Identify which cell holds the provided text, then report its (X, Y) central coordinate. 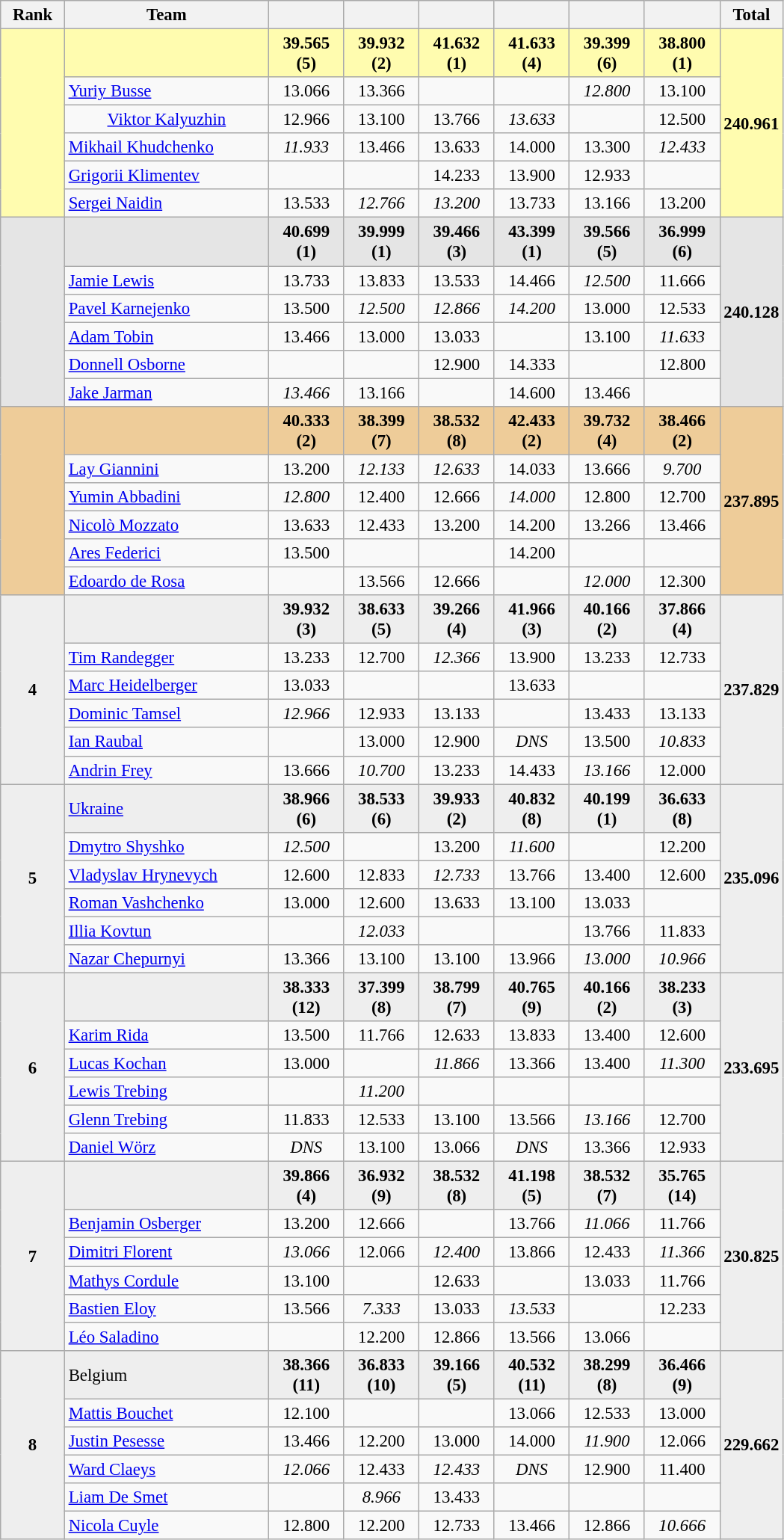
38.533 (6) (381, 809)
Donnell Osborne (166, 364)
12.033 (381, 931)
11.400 (682, 1469)
Glenn Trebing (166, 1120)
4 (33, 689)
240.961 (752, 124)
38.532 (7) (607, 1186)
39.999 (1) (381, 242)
Illia Kovtun (166, 931)
38.800 (1) (682, 54)
39.266 (4) (457, 619)
6 (33, 1068)
235.096 (752, 879)
Justin Pesesse (166, 1441)
36.633 (8) (682, 809)
35.765 (14) (682, 1186)
39.166 (5) (457, 1374)
Yumin Abbadini (166, 497)
Lay Giannini (166, 469)
37.866 (4) (682, 619)
36.999 (6) (682, 242)
Jake Jarman (166, 392)
40.765 (9) (532, 997)
Pavel Karnejenko (166, 308)
13.266 (607, 525)
11.200 (381, 1091)
Benjamin Osberger (166, 1224)
12.100 (306, 1413)
Nazar Chepurnyi (166, 959)
11.666 (682, 280)
11.633 (682, 336)
10.966 (682, 959)
12.833 (381, 875)
Dominic Tamsel (166, 714)
14.433 (532, 770)
43.399 (1) (532, 242)
Dimitri Florent (166, 1252)
40.832 (8) (532, 809)
11.066 (607, 1224)
39.399 (6) (607, 54)
Edoardo de Rosa (166, 582)
Jamie Lewis (166, 280)
14.466 (532, 280)
Grigorii Klimentev (166, 176)
39.466 (3) (457, 242)
Ukraine (166, 809)
Team (166, 15)
12.766 (381, 204)
38.233 (3) (682, 997)
Dmytro Shyshko (166, 846)
14.033 (532, 469)
11.600 (532, 846)
8 (33, 1444)
14.600 (532, 392)
14.233 (457, 176)
Nicolò Mozzato (166, 525)
Ward Claeys (166, 1469)
40.199 (1) (607, 809)
42.433 (2) (532, 431)
13.866 (532, 1252)
Andrin Frey (166, 770)
38.466 (2) (682, 431)
11.366 (682, 1252)
Mathys Cordule (166, 1281)
10.833 (682, 742)
237.829 (752, 689)
39.566 (5) (607, 242)
229.662 (752, 1444)
7 (33, 1256)
37.399 (8) (381, 997)
Vladyslav Hrynevych (166, 875)
10.700 (381, 770)
Yuriy Busse (166, 91)
12.233 (682, 1308)
Nicola Cuyle (166, 1525)
38.399 (7) (381, 431)
Viktor Kalyuzhin (166, 120)
Bastien Eloy (166, 1308)
12.366 (457, 658)
Lucas Kochan (166, 1064)
Ian Raubal (166, 742)
41.966 (3) (532, 619)
14.333 (532, 364)
Léo Saladino (166, 1337)
12.133 (381, 469)
41.632 (1) (457, 54)
11.866 (457, 1064)
Sergei Naidin (166, 204)
233.695 (752, 1068)
7.333 (381, 1308)
11.933 (306, 147)
40.532 (11) (532, 1374)
36.466 (9) (682, 1374)
39.932 (3) (306, 619)
36.932 (9) (381, 1186)
39.933 (2) (457, 809)
41.633 (4) (532, 54)
Adam Tobin (166, 336)
Marc Heidelberger (166, 686)
Ares Federici (166, 553)
13.300 (607, 147)
Mikhail Khudchenko (166, 147)
40.333 (2) (306, 431)
Liam De Smet (166, 1497)
8.966 (381, 1497)
Tim Randegger (166, 658)
41.198 (5) (532, 1186)
40.699 (1) (306, 242)
38.366 (11) (306, 1374)
Rank (33, 15)
230.825 (752, 1256)
Karim Rida (166, 1035)
11.300 (682, 1064)
240.128 (752, 312)
Mattis Bouchet (166, 1413)
Total (752, 15)
10.666 (682, 1525)
Lewis Trebing (166, 1091)
39.732 (4) (607, 431)
39.932 (2) (381, 54)
Belgium (166, 1374)
9.700 (682, 469)
237.895 (752, 501)
13.966 (532, 959)
39.565 (5) (306, 54)
5 (33, 879)
36.833 (10) (381, 1374)
38.333 (12) (306, 997)
11.900 (607, 1441)
39.866 (4) (306, 1186)
12.300 (682, 582)
Roman Vashchenko (166, 903)
38.966 (6) (306, 809)
38.633 (5) (381, 619)
38.799 (7) (457, 997)
Daniel Wörz (166, 1148)
38.299 (8) (607, 1374)
